Return (x, y) of the center of cell containing provided text 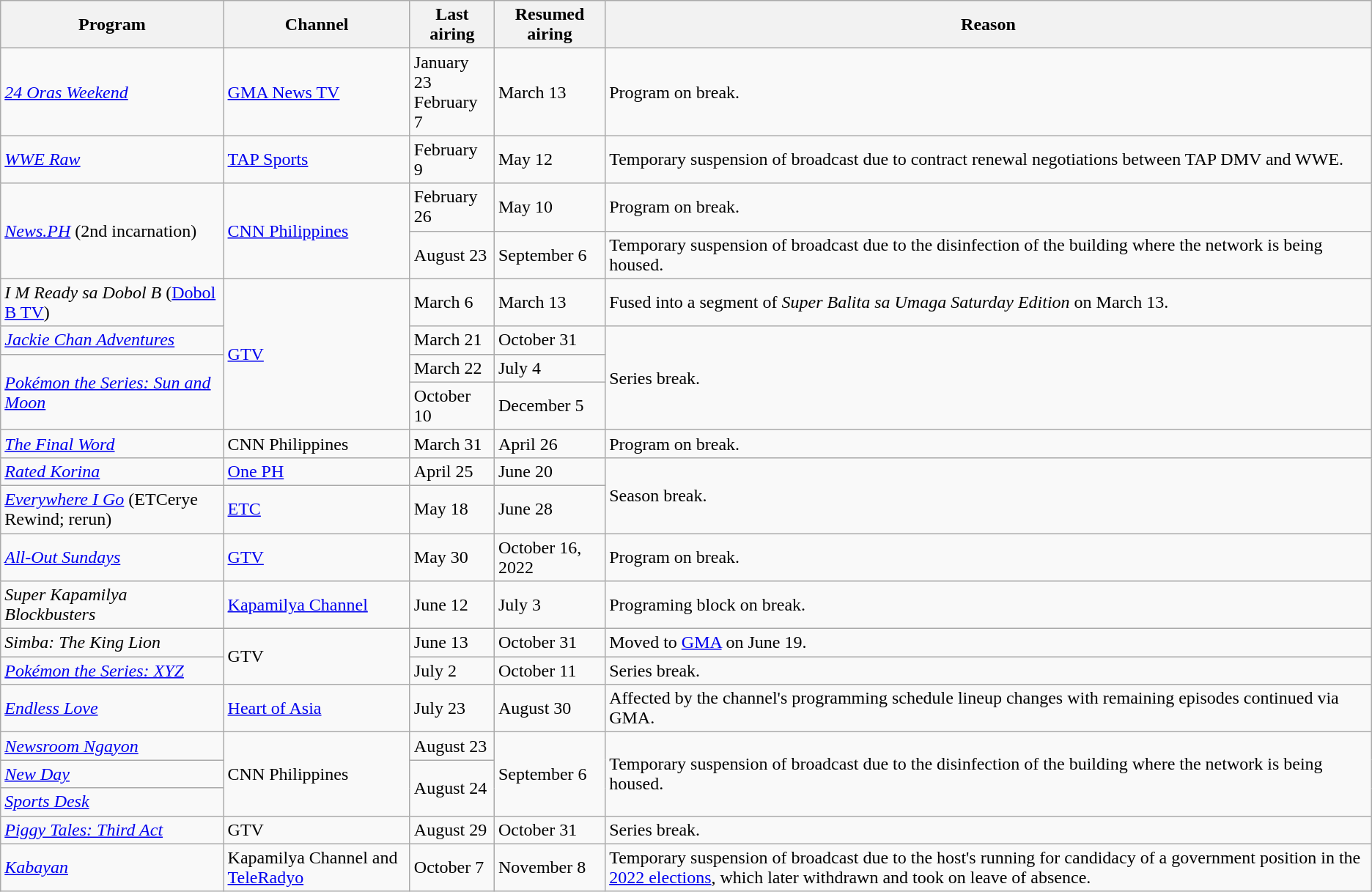
June 28 (550, 509)
Sports Desk (112, 802)
Newsroom Ngayon (112, 746)
May 12 (550, 160)
Heart of Asia (317, 708)
February 9 (451, 160)
TAP Sports (317, 160)
May 10 (550, 207)
December 5 (550, 406)
May 30 (451, 557)
January 23 February 7 (451, 92)
Pokémon the Series: Sun and Moon (112, 391)
March 22 (451, 368)
Endless Love (112, 708)
Fused into a segment of Super Balita sa Umaga Saturday Edition on March 13. (989, 302)
Kapamilya Channel and TeleRadyo (317, 868)
October 16, 2022 (550, 557)
The Final Word (112, 443)
Affected by the channel's programming schedule lineup changes with remaining episodes continued via GMA. (989, 708)
June 13 (451, 643)
Super Kapamilya Blockbusters (112, 605)
Pokémon the Series: XYZ (112, 671)
24 Oras Weekend (112, 92)
Temporary suspension of broadcast due to contract renewal negotiations between TAP DMV and WWE. (989, 160)
GMA News TV (317, 92)
Everywhere I Go (ETCerye Rewind; rerun) (112, 509)
Season break. (989, 495)
ETC (317, 509)
July 2 (451, 671)
July 23 (451, 708)
Kapamilya Channel (317, 605)
March 31 (451, 443)
August 29 (451, 830)
Simba: The King Lion (112, 643)
June 20 (550, 471)
March 6 (451, 302)
Last airing (451, 25)
March 21 (451, 340)
May 18 (451, 509)
October 7 (451, 868)
August 24 (451, 788)
Rated Korina (112, 471)
October 11 (550, 671)
Resumed airing (550, 25)
July 4 (550, 368)
April 26 (550, 443)
Programing block on break. (989, 605)
All-Out Sundays (112, 557)
August 30 (550, 708)
Piggy Tales: Third Act (112, 830)
Program (112, 25)
June 12 (451, 605)
Jackie Chan Adventures (112, 340)
February 26 (451, 207)
November 8 (550, 868)
Kabayan (112, 868)
One PH (317, 471)
October 10 (451, 406)
New Day (112, 774)
News.PH (2nd incarnation) (112, 231)
WWE Raw (112, 160)
July 3 (550, 605)
Channel (317, 25)
April 25 (451, 471)
I M Ready sa Dobol B (Dobol B TV) (112, 302)
Reason (989, 25)
Moved to GMA on June 19. (989, 643)
